Capture the cell that displays the provided text and extract its (X, Y) central coordinate. 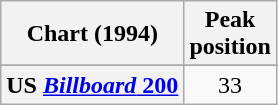
Peakposition (230, 34)
Chart (1994) (92, 34)
33 (230, 85)
US Billboard 200 (92, 85)
